For the text-containing cell, return its midpoint in (X, Y) coordinate format. 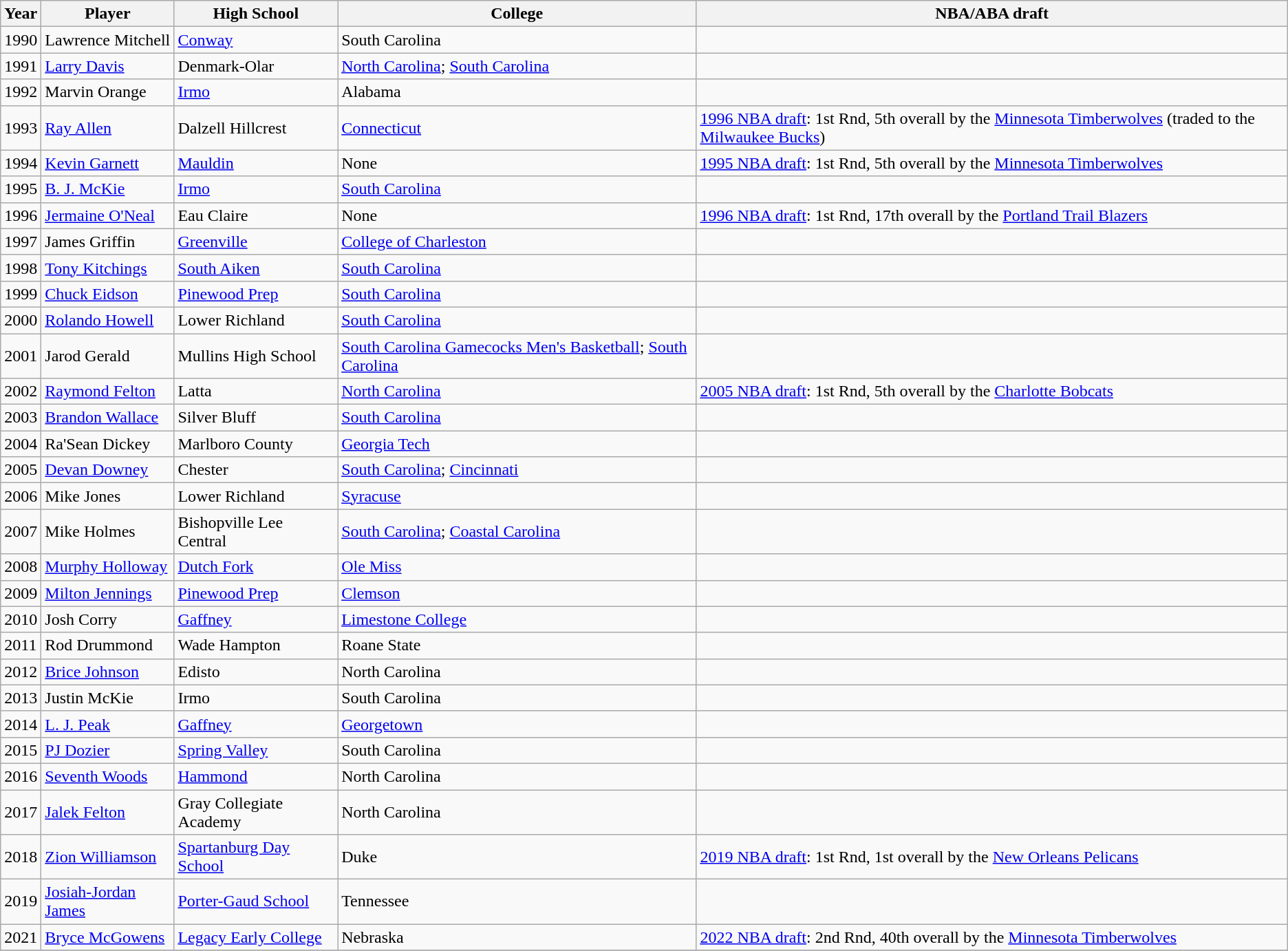
Wade Hampton (256, 645)
Conway (256, 40)
Nebraska (517, 937)
Denmark-Olar (256, 66)
South Carolina; Cincinnati (517, 470)
1996 NBA draft: 1st Rnd, 17th overall by the Portland Trail Blazers (992, 215)
Rolando Howell (107, 320)
2019 (21, 901)
College of Charleston (517, 242)
NBA/ABA draft (992, 14)
South Aiken (256, 268)
Hammond (256, 776)
Mullins High School (256, 355)
2002 (21, 392)
Year (21, 14)
Bryce McGowens (107, 937)
Murphy Holloway (107, 567)
2001 (21, 355)
Ray Allen (107, 128)
Mauldin (256, 163)
2015 (21, 750)
Bishopville Lee Central (256, 531)
2003 (21, 418)
2011 (21, 645)
1995 (21, 189)
South Carolina Gamecocks Men's Basketball; South Carolina (517, 355)
2005 NBA draft: 1st Rnd, 5th overall by the Charlotte Bobcats (992, 392)
1991 (21, 66)
Josh Corry (107, 619)
Kevin Garnett (107, 163)
1994 (21, 163)
1997 (21, 242)
Marvin Orange (107, 92)
Gray Collegiate Academy (256, 812)
Marlboro County (256, 444)
2007 (21, 531)
Seventh Woods (107, 776)
Georgia Tech (517, 444)
1996 (21, 215)
2013 (21, 698)
Rod Drummond (107, 645)
Larry Davis (107, 66)
Legacy Early College (256, 937)
Brice Johnson (107, 672)
Tony Kitchings (107, 268)
2000 (21, 320)
2004 (21, 444)
Player (107, 14)
North Carolina; South Carolina (517, 66)
1998 (21, 268)
2016 (21, 776)
James Griffin (107, 242)
Devan Downey (107, 470)
Chester (256, 470)
Chuck Eidson (107, 294)
2022 NBA draft: 2nd Rnd, 40th overall by the Minnesota Timberwolves (992, 937)
Greenville (256, 242)
1995 NBA draft: 1st Rnd, 5th overall by the Minnesota Timberwolves (992, 163)
Brandon Wallace (107, 418)
Spring Valley (256, 750)
1999 (21, 294)
Justin McKie (107, 698)
Raymond Felton (107, 392)
Jarod Gerald (107, 355)
Edisto (256, 672)
1992 (21, 92)
Roane State (517, 645)
2008 (21, 567)
B. J. McKie (107, 189)
Alabama (517, 92)
2010 (21, 619)
Georgetown (517, 724)
PJ Dozier (107, 750)
Clemson (517, 593)
L. J. Peak (107, 724)
Limestone College (517, 619)
2021 (21, 937)
Connecticut (517, 128)
1990 (21, 40)
Lawrence Mitchell (107, 40)
1996 NBA draft: 1st Rnd, 5th overall by the Minnesota Timberwolves (traded to the Milwaukee Bucks) (992, 128)
Milton Jennings (107, 593)
Syracuse (517, 496)
Ole Miss (517, 567)
Jermaine O'Neal (107, 215)
Mike Jones (107, 496)
2018 (21, 857)
Dutch Fork (256, 567)
Latta (256, 392)
2012 (21, 672)
Silver Bluff (256, 418)
2006 (21, 496)
2014 (21, 724)
Tennessee (517, 901)
Porter-Gaud School (256, 901)
2017 (21, 812)
South Carolina; Coastal Carolina (517, 531)
Spartanburg Day School (256, 857)
Mike Holmes (107, 531)
High School (256, 14)
2009 (21, 593)
College (517, 14)
Eau Claire (256, 215)
1993 (21, 128)
2019 NBA draft: 1st Rnd, 1st overall by the New Orleans Pelicans (992, 857)
Jalek Felton (107, 812)
Dalzell Hillcrest (256, 128)
Ra'Sean Dickey (107, 444)
2005 (21, 470)
Josiah-Jordan James (107, 901)
Duke (517, 857)
Zion Williamson (107, 857)
